Locate the cell with the specified text and output its (X, Y) center coordinate. 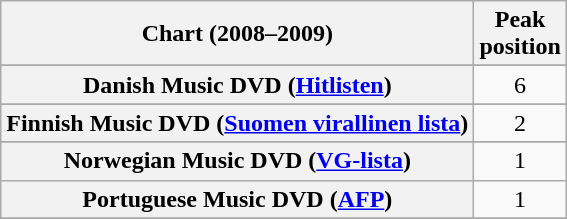
Finnish Music DVD (Suomen virallinen lista) (238, 123)
6 (520, 85)
Danish Music DVD (Hitlisten) (238, 85)
Chart (2008–2009) (238, 34)
Norwegian Music DVD (VG-lista) (238, 161)
2 (520, 123)
Peakposition (520, 34)
Portuguese Music DVD (AFP) (238, 199)
